From the cell containing the given text, extract its center point as (x, y) coordinate. 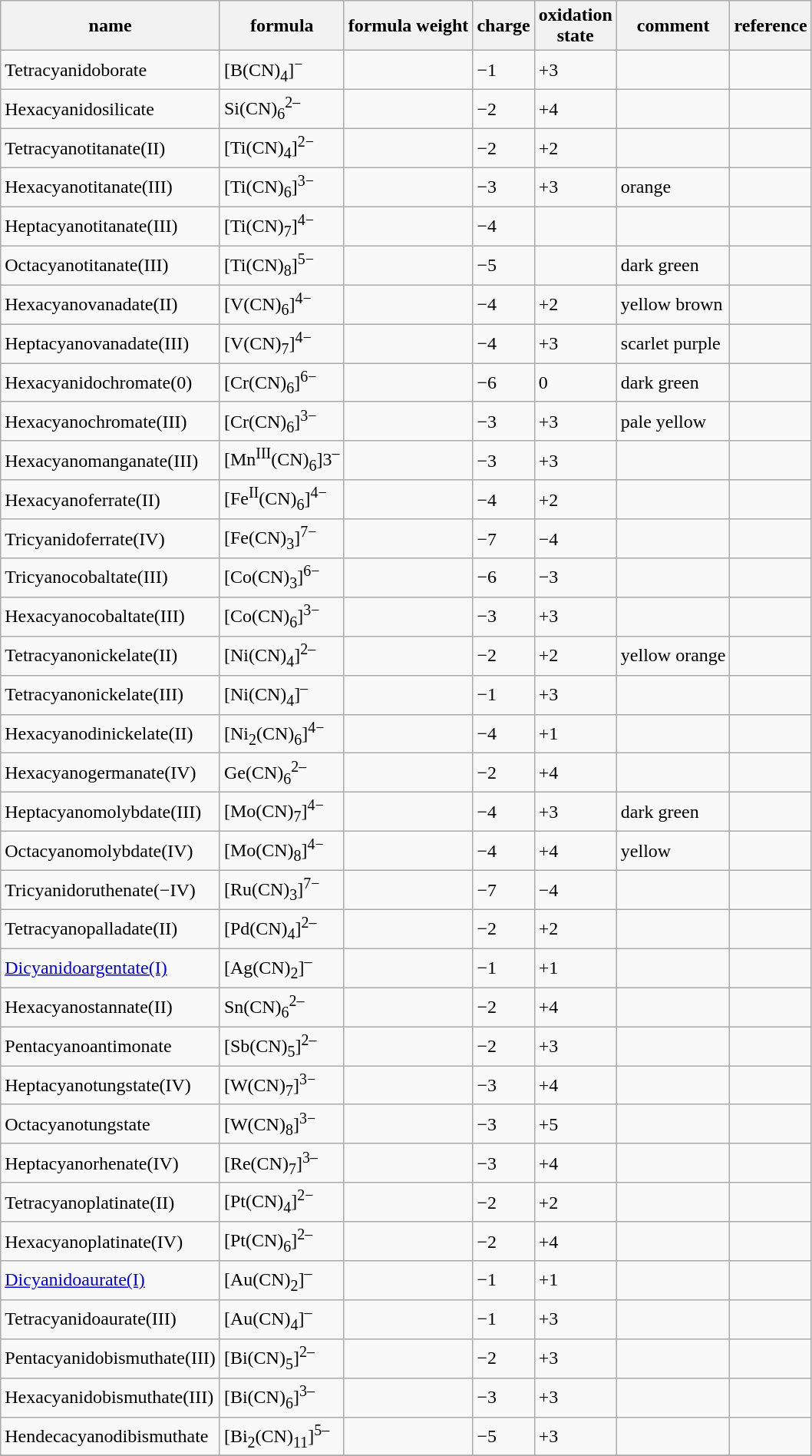
[Ru(CN)3]7− (282, 889)
Hexacyanocobaltate(III) (111, 617)
comment (673, 26)
yellow (673, 851)
Tetracyanonickelate(II) (111, 656)
Hendecacyanodibismuthate (111, 1436)
[Bi2(CN)11]5– (282, 1436)
Hexacyanoplatinate(IV) (111, 1241)
Hexacyanostannate(II) (111, 1008)
Tricyanocobaltate(III) (111, 577)
Heptacyanomolybdate(III) (111, 812)
Hexacyanovanadate(II) (111, 304)
reference (771, 26)
yellow orange (673, 656)
[Re(CN)7]3– (282, 1163)
Octacyanomolybdate(IV) (111, 851)
[FeII(CN)6]4− (282, 499)
pale yellow (673, 421)
+5 (576, 1124)
Heptacyanorhenate(IV) (111, 1163)
Tetracyanoplatinate(II) (111, 1203)
Heptacyanotungstate(IV) (111, 1086)
Tetracyanopalladate(II) (111, 929)
Dicyanidoargentate(I) (111, 968)
[Pt(CN)4]2− (282, 1203)
[Fe(CN)3]7− (282, 539)
[Ti(CN)7]4− (282, 226)
[Ti(CN)8]5− (282, 266)
[Ti(CN)4]2− (282, 147)
charge (503, 26)
Tetracyanidoaurate(III) (111, 1319)
[Cr(CN)6]3− (282, 421)
Octacyanotitanate(III) (111, 266)
Ge(CN)62– (282, 773)
Si(CN)62– (282, 109)
[Ni2(CN)6]4− (282, 734)
Hexacyanidobismuthate(III) (111, 1398)
[Ti(CN)6]3− (282, 187)
[Bi(CN)5]2– (282, 1358)
Hexacyanochromate(III) (111, 421)
[Co(CN)3]6− (282, 577)
name (111, 26)
[Ni(CN)4]– (282, 694)
Hexacyanoferrate(II) (111, 499)
[V(CN)7]4− (282, 344)
[MnIII(CN)6]3– (282, 461)
Sn(CN)62– (282, 1008)
0 (576, 382)
Tetracyanonickelate(III) (111, 694)
[V(CN)6]4− (282, 304)
[W(CN)7]3− (282, 1086)
Hexacyanogermanate(IV) (111, 773)
[B(CN)4]− (282, 71)
Hexacyanotitanate(III) (111, 187)
Octacyanotungstate (111, 1124)
yellow brown (673, 304)
Pentacyanidobismuthate(III) (111, 1358)
Hexacyanidosilicate (111, 109)
Tetracyanidoborate (111, 71)
Tricyanidoruthenate(−IV) (111, 889)
[Pt(CN)6]2– (282, 1241)
[Mo(CN)8]4− (282, 851)
[W(CN)8]3− (282, 1124)
[Ni(CN)4]2– (282, 656)
[Co(CN)6]3− (282, 617)
Heptacyanotitanate(III) (111, 226)
[Bi(CN)6]3– (282, 1398)
[Au(CN)4]– (282, 1319)
[Pd(CN)4]2– (282, 929)
Tricyanidoferrate(IV) (111, 539)
scarlet purple (673, 344)
[Cr(CN)6]6− (282, 382)
Hexacyanomanganate(III) (111, 461)
oxidationstate (576, 26)
Hexacyanidochromate(0) (111, 382)
[Sb(CN)5]2– (282, 1046)
formula weight (408, 26)
[Au(CN)2]– (282, 1281)
[Ag(CN)2]– (282, 968)
orange (673, 187)
[Mo(CN)7]4− (282, 812)
Tetracyanotitanate(II) (111, 147)
Dicyanidoaurate(I) (111, 1281)
formula (282, 26)
Heptacyanovanadate(III) (111, 344)
Hexacyanodinickelate(II) (111, 734)
Pentacyanoantimonate (111, 1046)
